Capture the cell that displays the provided text and extract its [x, y] central coordinate. 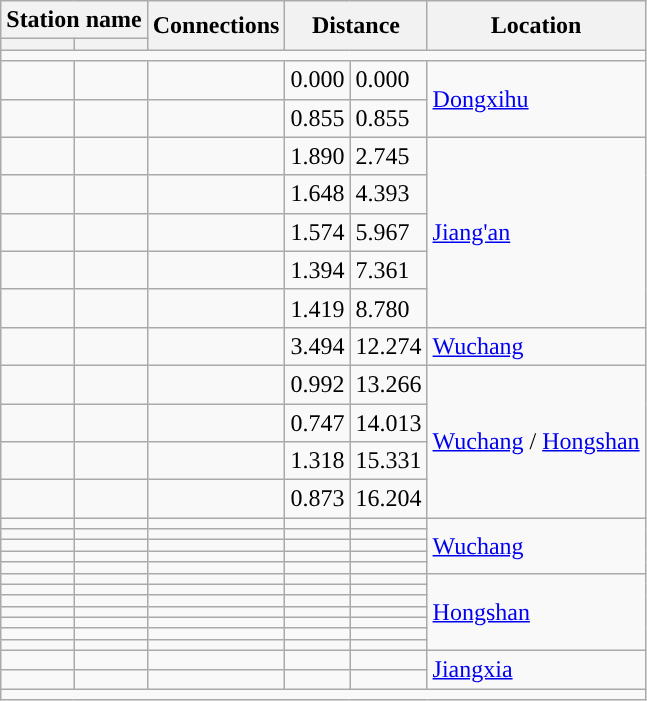
Jiang'an [536, 232]
1.394 [318, 270]
Connections [216, 26]
12.274 [388, 346]
3.494 [318, 346]
5.967 [388, 232]
15.331 [388, 461]
Distance [356, 26]
1.890 [318, 156]
13.266 [388, 384]
1.419 [318, 308]
Wuchang / Hongshan [536, 441]
Hongshan [536, 612]
4.393 [388, 194]
8.780 [388, 308]
Jiangxia [536, 669]
0.992 [318, 384]
7.361 [388, 270]
1.574 [318, 232]
Dongxihu [536, 99]
0.747 [318, 423]
Station name [74, 20]
Location [536, 26]
2.745 [388, 156]
0.873 [318, 499]
14.013 [388, 423]
16.204 [388, 499]
1.648 [318, 194]
1.318 [318, 461]
